Locate the cell with the specified text and output its (X, Y) center coordinate. 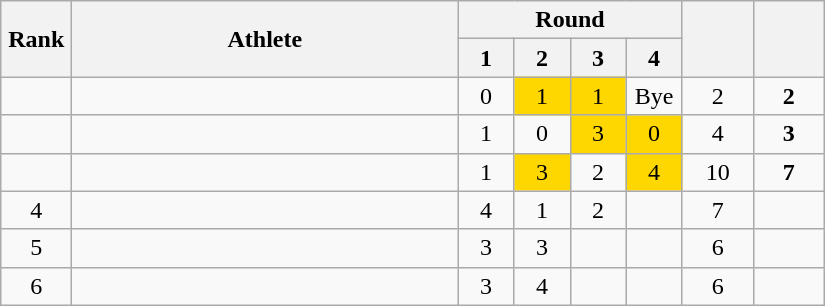
5 (36, 248)
Bye (654, 96)
Round (570, 20)
Rank (36, 39)
10 (718, 172)
Athlete (265, 39)
